Find where the given text appears and provide that cell's center as [x, y] coordinate. 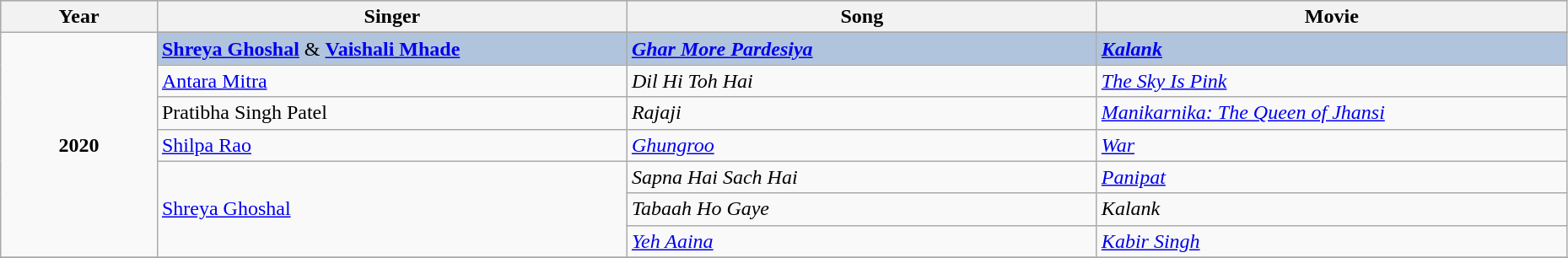
Year [79, 17]
Sapna Hai Sach Hai [862, 177]
Dil Hi Toh Hai [862, 81]
Antara Mitra [391, 81]
Rajaji [862, 113]
Shreya Ghoshal & Vaishali Mhade [391, 49]
Tabaah Ho Gaye [862, 209]
2020 [79, 145]
Manikarnika: The Queen of Jhansi [1331, 113]
Song [862, 17]
Shilpa Rao [391, 145]
The Sky Is Pink [1331, 81]
Yeh Aaina [862, 241]
Singer [391, 17]
Movie [1331, 17]
Panipat [1331, 177]
Kabir Singh [1331, 241]
Pratibha Singh Patel [391, 113]
Ghungroo [862, 145]
War [1331, 145]
Ghar More Pardesiya [862, 49]
Shreya Ghoshal [391, 209]
